Detect which cell encompasses the target text, then output its (X, Y) center coordinate. 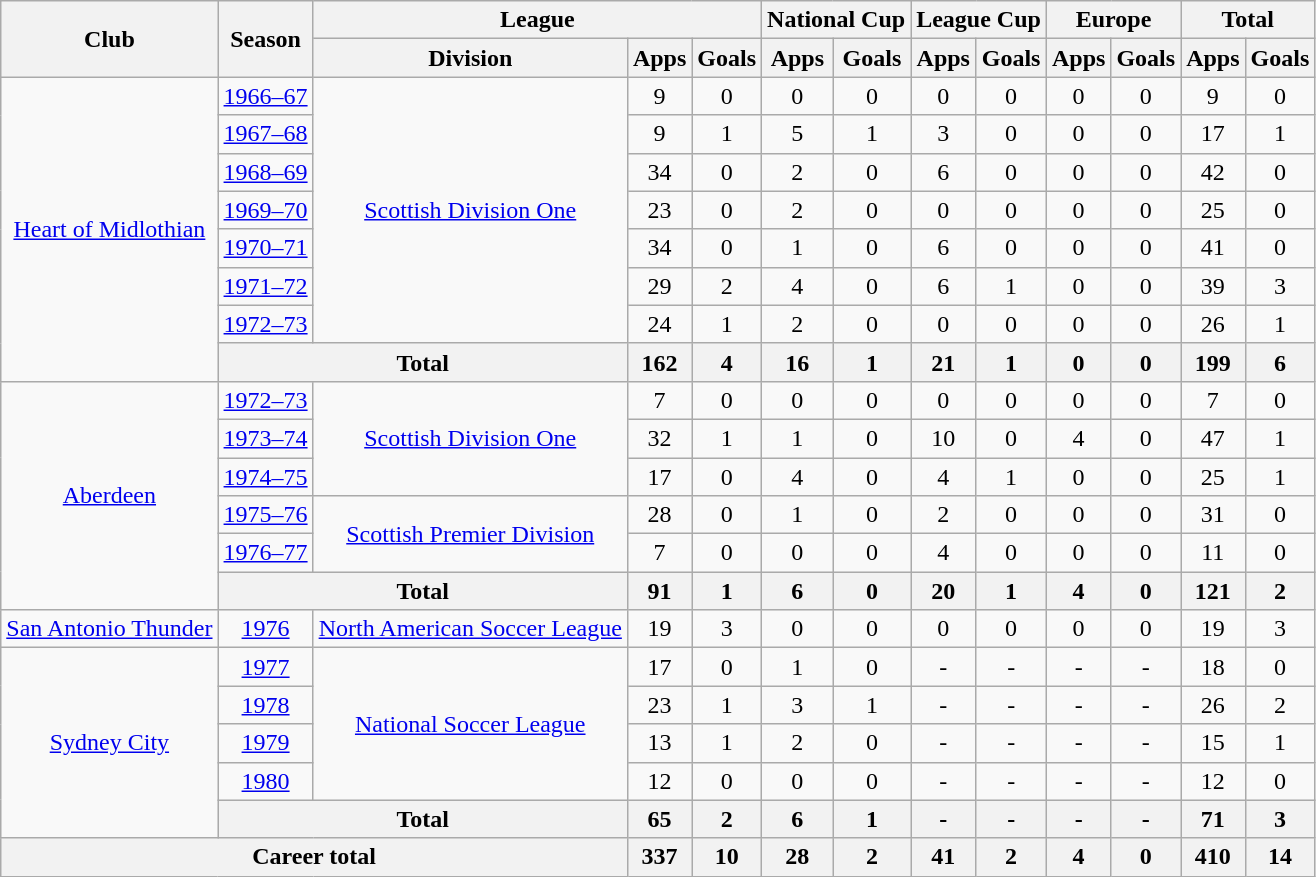
5 (798, 134)
Europe (1113, 20)
National Cup (836, 20)
1969–70 (266, 210)
1974–75 (266, 477)
1978 (266, 705)
18 (1213, 667)
121 (1213, 591)
13 (659, 743)
71 (1213, 819)
Sydney City (110, 743)
39 (1213, 286)
91 (659, 591)
Scottish Premier Division (470, 534)
42 (1213, 172)
1967–68 (266, 134)
15 (1213, 743)
1977 (266, 667)
20 (944, 591)
North American Soccer League (470, 629)
Aberdeen (110, 495)
337 (659, 857)
Division (470, 58)
Club (110, 39)
1980 (266, 781)
47 (1213, 438)
1976–77 (266, 553)
65 (659, 819)
1973–74 (266, 438)
National Soccer League (470, 724)
1966–67 (266, 96)
16 (798, 362)
1975–76 (266, 515)
Heart of Midlothian (110, 229)
Career total (314, 857)
League (537, 20)
24 (659, 324)
1970–71 (266, 248)
League Cup (979, 20)
1979 (266, 743)
21 (944, 362)
San Antonio Thunder (110, 629)
1971–72 (266, 286)
Season (266, 39)
199 (1213, 362)
410 (1213, 857)
31 (1213, 515)
1968–69 (266, 172)
29 (659, 286)
11 (1213, 553)
1976 (266, 629)
162 (659, 362)
14 (1280, 857)
32 (659, 438)
